Find where the given text appears and provide that cell's center as (X, Y) coordinate. 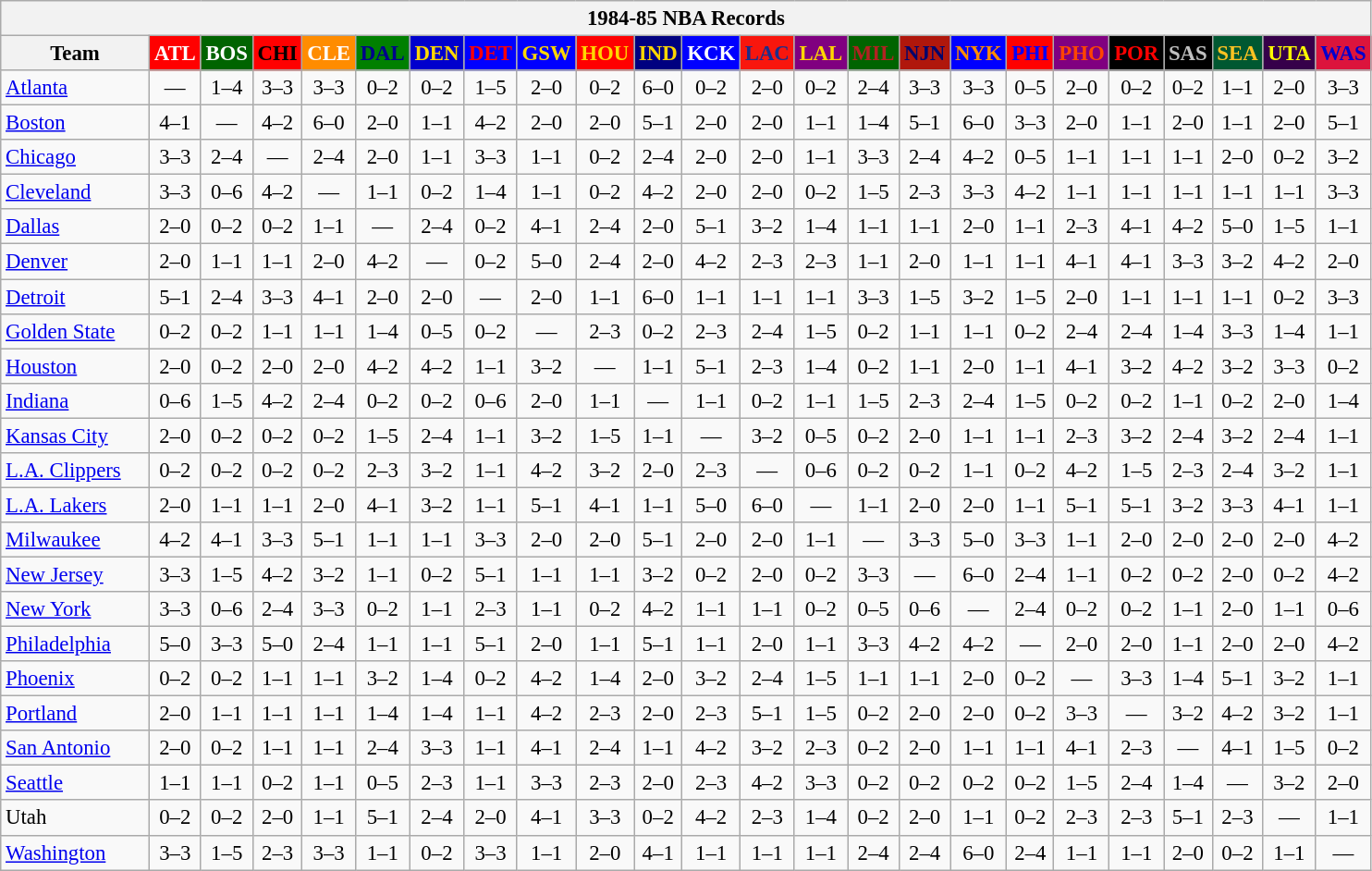
NYK (978, 54)
Seattle (76, 783)
HOU (605, 54)
Chicago (76, 157)
L.A. Lakers (76, 505)
NJN (925, 54)
Kansas City (76, 435)
SEA (1237, 54)
MIL (874, 54)
POR (1137, 54)
Indiana (76, 400)
LAL (821, 54)
L.A. Clippers (76, 471)
LAC (767, 54)
DAL (383, 54)
Utah (76, 818)
New Jersey (76, 574)
UTA (1289, 54)
Boston (76, 123)
Washington (76, 853)
1984-85 NBA Records (686, 18)
San Antonio (76, 748)
Denver (76, 262)
Philadelphia (76, 644)
DET (490, 54)
Team (76, 54)
Cleveland (76, 192)
GSW (546, 54)
Dallas (76, 227)
PHO (1082, 54)
ATL (175, 54)
IND (658, 54)
PHI (1030, 54)
Golden State (76, 331)
Phoenix (76, 679)
WAS (1343, 54)
New York (76, 609)
SAS (1188, 54)
Houston (76, 366)
Atlanta (76, 88)
BOS (227, 54)
DEN (436, 54)
CHI (277, 54)
Milwaukee (76, 540)
Detroit (76, 297)
Portland (76, 714)
KCK (712, 54)
CLE (329, 54)
